From the cell containing the given text, extract its center point as [x, y] coordinate. 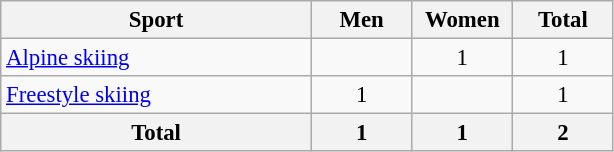
Sport [156, 20]
Women [462, 20]
2 [564, 133]
Alpine skiing [156, 58]
Freestyle skiing [156, 95]
Men [362, 20]
